For the text-containing cell, return its midpoint in [X, Y] coordinate format. 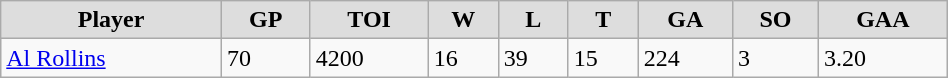
Player [112, 20]
W [463, 20]
70 [266, 58]
L [533, 20]
TOI [369, 20]
SO [775, 20]
Al Rollins [112, 58]
224 [685, 58]
GAA [882, 20]
39 [533, 58]
15 [603, 58]
3 [775, 58]
3.20 [882, 58]
16 [463, 58]
GA [685, 20]
4200 [369, 58]
T [603, 20]
GP [266, 20]
